Scan for the cell matching the given text and deliver its [x, y] coordinate at center. 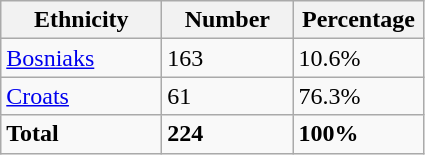
100% [358, 134]
61 [228, 96]
76.3% [358, 96]
Ethnicity [82, 20]
Bosniaks [82, 58]
224 [228, 134]
Croats [82, 96]
163 [228, 58]
Percentage [358, 20]
Number [228, 20]
10.6% [358, 58]
Total [82, 134]
